Identify which cell holds the provided text, then report its (X, Y) central coordinate. 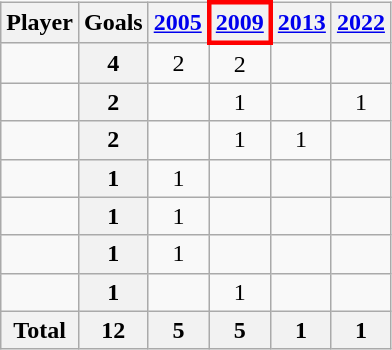
12 (113, 330)
2009 (240, 22)
2013 (302, 22)
4 (113, 63)
Player (40, 22)
Total (40, 330)
Goals (113, 22)
2005 (178, 22)
2022 (360, 22)
